Locate the cell with the specified text and output its [X, Y] center coordinate. 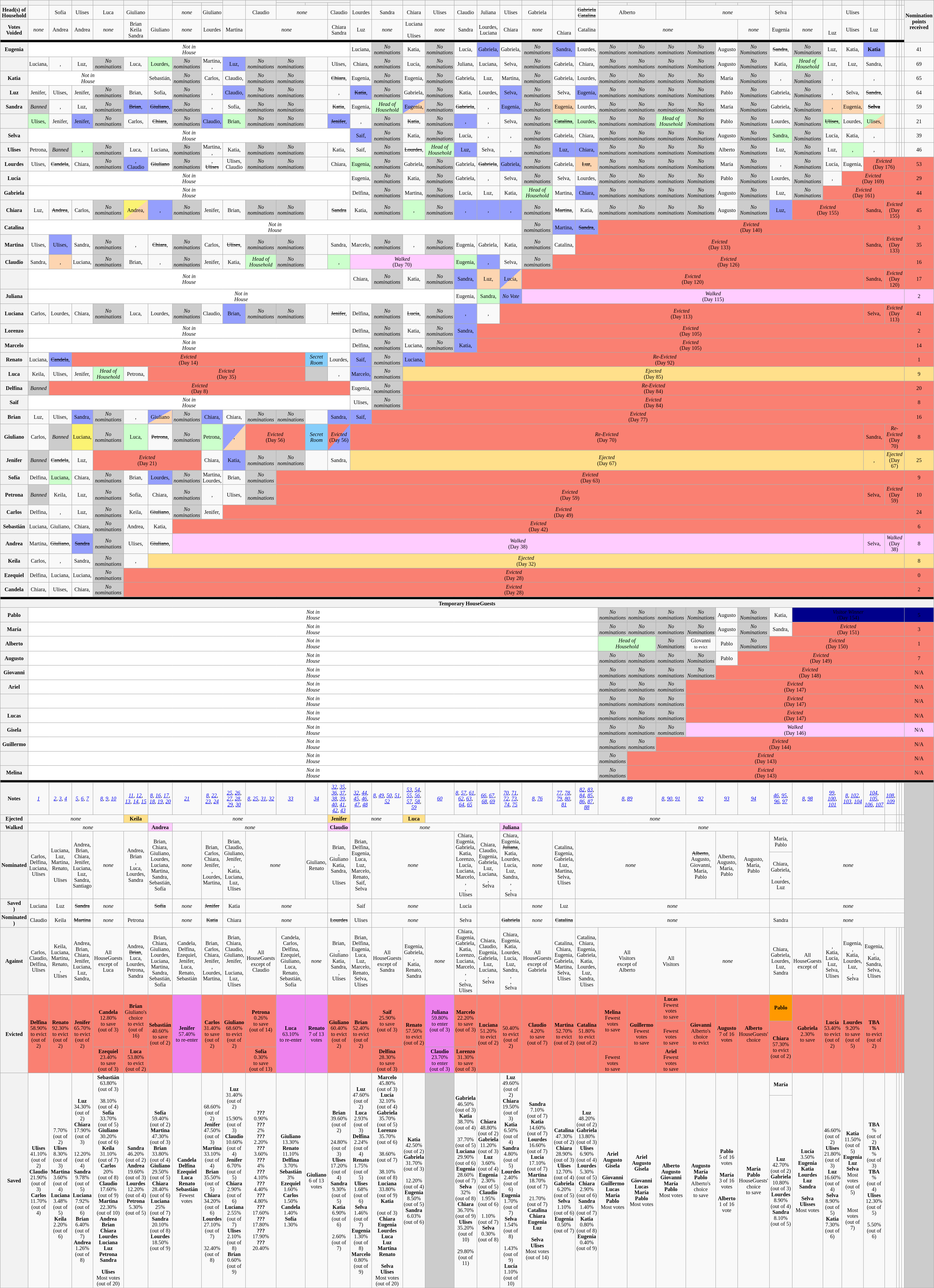
Lourdes9.20%to save(out of 5) [852, 1034]
Chiara,Eugenia,Gabriela,Katia,Lorenzo,Lucía,Luciana,Marcelo,,,Ulises [465, 865]
Evicted(Day 35) [226, 374]
TBA%(out of 2)TBA%(out of 3)TBA%(out of 4)Ulises12.30%(out of 5)5.50%(out of 6) [874, 1180]
Evicted(Day 161) [864, 193]
Martina52.70%to evict(out of 2) [564, 1034]
Evicted(Day 169) [873, 178]
34 [316, 798]
Brian,Delfina,Eugenia,Luca,Luz,Marcelo,Renato,Saif,Selva [361, 865]
Andrea,Brian,Chiara,Jenifer,Luciana,Luz,Sandra,Santiago [82, 865]
Martina,Lourdes, [212, 477]
AugustoMaríaPabloAlberto's choiceto save [701, 1180]
Marcelo [14, 345]
Evicted(Day 21) [147, 460]
Delfina28.30%to save(out of 3) [387, 1060]
10 [919, 495]
77, 78, 79, 80, 81 [564, 798]
???0.90%???2%???2.20%???3.60%???4%???4.10%???4.40%???4.80%???17.60%???17.80%???17.90%???20.40% [261, 1180]
Carlos,Delfina,Luciana,Ulises [39, 865]
Walked(Day 115) [713, 296]
Evicted(Day 148) [810, 672]
46, 95, 96, 97 [781, 798]
Katia42.50%(out of 2)Gabriela31.70%(out of 3)12.20%(out of 4)Eugenia8.50%(out of 5)Sandra6.03%(out of 6) [414, 1180]
Walked(Day 146) [795, 730]
39 [919, 135]
Brian52.40%to evict(out of 2) [361, 1034]
Chiara,Eugenia,Gabriela,Katia,Lorenzo,Luciana,Marcelo,,,Selva,Ulises [465, 961]
AlbertoAugustoGiovanniMaríaPabloMost votes [671, 1180]
Visitor Winner(Day 154) [848, 615]
Luciana51.20%to evict(out of 2) [488, 1034]
MaríaPabloHouseGuests' choiceto save [754, 1180]
AllHouseGuestsexcept of [808, 961]
59 [919, 107]
Katia11.50%(out of 5)EugeniaLuzSelvaMost votes(out of 5)Most votes(out of 7) [852, 1180]
Saif25.90%to save(out of 3) [387, 1021]
Luz34.30%(out of 2)Chiara17.90%(out of 3)12.20%(out of 4)Sandra9.78%(out of 5)Luciana7.92%(out of 6)Brian6.40%(out of 7)Andrea1.26%(out of 8) [82, 1180]
Luca53.80%to evict(out of 2) [136, 1060]
Augusto,María,Pablo [754, 865]
46 [919, 150]
Lorenzo [14, 331]
No Vote [511, 296]
,Claudio [136, 164]
Giuliano,Renato [316, 865]
Evicted(Day 150) [837, 644]
Gabriela2.30%to save [808, 1034]
50.40%to evict(out of 2) [511, 1034]
Carlos [14, 512]
45 [919, 210]
BrianGiuliano's choiceto evict(out of 16) [136, 1021]
66, 67, 68, 69 [488, 798]
Andrea,Brian,Chiara,Jenifer,Luciana,Luz,Sandra, [82, 961]
53 [919, 164]
32, 44, 45, 46, 47, 48 [361, 798]
Sebastián [14, 526]
AllHouseGuestsexcept ofLuca [108, 961]
Lucas [14, 715]
Juliana, [465, 64]
Renato57.50%to evict(out of 2) [414, 1034]
MelinaFewest votesto save [612, 1021]
Chiara,Eugenia,Juliana,Katia,Lourdes,Lucía,Luz,Sandra,,,Selva [511, 865]
65 [919, 78]
92 [701, 798]
Re-Evicted(Day 84) [653, 388]
70, 71, 72, 73, 74, 75 [511, 798]
8, 57, 61, 62, 63, 64, 65 [465, 798]
104, 105, 106, 107 [874, 798]
Chiara,Eugenia,Katia,Lourdes,Lucía,Luz,Sandra,,,Selva [511, 961]
2, 3, 4 [60, 798]
Evicted(Day 84) [653, 403]
94 [754, 798]
Giovanni [14, 672]
Evicted(Day 14) [188, 360]
Evicted(Day 126) [729, 262]
44 [919, 193]
8, 25, 31, 32 [261, 798]
Evicted [14, 1034]
AllVisitorsexcept ofAlberto [627, 961]
Gisela [14, 730]
29 [919, 178]
Juliana59.80%to enter(out of 3) [440, 1021]
AllHouseGuestsexcept ofSandra [387, 961]
,Ulises [212, 164]
8, 89 [627, 798]
Catalina,Eugenia,Gabriela,Luz,Martina,Selva,Ulises [564, 865]
24 [919, 512]
Saved [14, 1180]
68.60%(out of 2)Jenifer47.50%(out of 3)Martina33.10%(out of 4)Brian35.50%(out of 5)Chiara34.20%(out of 6)Lourdes27.10%(out of 7)32.40%(out of 8) [212, 1180]
Eugenia,Gabriela,,Katia,Renato,Sandra [414, 961]
Notes [14, 798]
46.60%(out of 2)Ulises21.80%(out of 3)Luz16.60%(out of 4)Selva8.90%(out of 5)Katia7.30%(out of 6) [832, 1180]
93 [727, 798]
82, 83, 84, 85, 86, 87, 88 [587, 798]
Chiara,Gabriela,,Lourdes,Luz [781, 875]
60 [440, 798]
Ezequiel23.40%to save(out of 3) [108, 1060]
Renato [14, 360]
Augusto7 of 16votes [727, 1034]
69 [919, 64]
Head(s) of Household [14, 13]
Ejected(Day 85) [653, 374]
33 [291, 798]
17 [919, 279]
Andrea,Brian,Luca,Lourdes,Petrona,Sandra [136, 961]
32, 35, 36, 37, 38, 39, 40, 41, 42, 43 [339, 798]
Sebastián40.60%to save(out of 2) [160, 1034]
GiovanniAlberto's choiceto evict [701, 1034]
Alberto,Augusto,María,Pablo [727, 865]
11, 12, 13, 14, 15 [136, 798]
8, 9, 10 [108, 798]
ChiaraSandra [339, 29]
53, 54, 55, 56, 57, 58, 59 [414, 798]
Evicted(Day 149) [821, 658]
Re-Evicted(Day 92) [665, 360]
Saved) [14, 906]
Chiara57.30%to evict(out of 2) [781, 1047]
Jenifer65.70%to evict(out of 2) [82, 1034]
Eugenia,,Katia,Lourdes,Luz,,Selva [852, 961]
Brian39.60%(out of 2)24.80%(out of 3)Ulises17.20%(out of 4)Sandra9.30%(out of 5)Katia6.90%(out of 6)2.60%(out of 7) [339, 1180]
ArielFewest votesto save [671, 1060]
María,Pablo [781, 842]
Giuliano6 of 13votes [316, 1180]
Guillermo [14, 744]
Eugenia,,Katia,Sandra,Selva,Ulises [874, 961]
Evicted(Day 151) [848, 629]
Evicted(Day 140) [751, 227]
AllHouseGuestsexcept ofGabriela [537, 961]
Claudio4.20%to save(out of 7) [537, 1034]
Giovannito evict [701, 644]
Delfina [14, 388]
GabrielaCatalina [587, 13]
8, 98 [808, 798]
Walked(Day 70) [402, 262]
ArielAugustoGiselaGiovanniGuillermoLucasMaríaPabloMost votes [612, 1180]
Ejected [14, 819]
Candela,Delfina,Ezequiel,Jenifer,Luca,Renato,Sebastián [187, 961]
Chiara,Gabriela,Lourdes,Luz,Sandra [781, 961]
Catalina51.80%to evict(out of 2) [587, 1034]
Petrona0.26%to save(out of 14) [261, 1021]
Candela,Carlos,Delfina,Ezequiel,Giuliano,Luca,Renato,Sebastián,Sofía [291, 961]
Keila,Luciana,Martina,Renato,,Ulises [60, 961]
0 [919, 575]
Evicted(Day 77) [638, 417]
25 [919, 460]
99, 100, 101 [832, 798]
Catalina,Chiara,Eugenia,Gabriela,Martina,Selva,Ulises [564, 961]
Brian,Chiara,Claudio,Giuliano,Jenifer,Luciana,Luz,Ulises [234, 961]
5 [919, 615]
64 [919, 92]
Luciana,Luz,Martina,Renato,Ulises [60, 865]
Votes Voided [14, 29]
Pablo5 of 16 votesMaría3 of 16 votesAlberto1 of 16 vote [727, 1180]
Melina [14, 773]
Nomination points received [919, 21]
Evicted(Day 42) [538, 526]
AllVisitors [671, 961]
Catalina47.30%(out of 2)Chiara28.90%(out of 3)Ulises12.70%(out of 4)Gabriela6.20%(out of 5)Selva1.10%(out of 6)Eugenia0.50%(out of 7) [564, 1180]
8, 16, 17, 18, 19, 20 [160, 798]
GuillermoFewest votesto save [642, 1034]
6 [919, 526]
Ulises41.10%(out of 2)Claudio21.90%(out of 3)Carlos11.70%(out of 4) [39, 1180]
8, 90, 91 [671, 798]
35 [919, 244]
Luz42.70%(out of 2)Gabriela10.80%(out of 3)Lourdes8.90%(out of 4)Sandra8.10%(out of 5) [781, 1191]
14 [919, 345]
Lourdes,Luciana [488, 29]
BrianKeilaSandra [136, 29]
Claudio23.70%to enter(out of 3) [440, 1060]
CandelaDelfinaEzequielLucaRenatoSebastiánFewest votes [187, 1180]
,Katia,Lucía,Luz,Selva,Ulises [832, 961]
Renato7 of 13votes [316, 1034]
Sandra46.20%(out of 2)Andrea19.60%(out of 3)Lourdes12.20%(out of 4)Petrona5.30%(out of 5) [136, 1180]
5, 6, 7 [82, 798]
LucasFewest votesto save [671, 1008]
Brian,Delfina,Eugenia,Luca,Luz,Marcelo,Renato,Selva,Ulises [361, 961]
Carlos31.40%to save(out of 2) [212, 1034]
Ulises,Claudio [234, 164]
Brian [14, 417]
Jenifer57.40%to re-enter [187, 1034]
Temporary HouseGuests [467, 603]
AlbertoHouseGuests' choice [754, 1034]
Carlos,Claudio,Delfina,Ulises [39, 961]
Evicted(Day 144) [780, 744]
Chiara48.80%(out of 2)Gabriela11.20%(out of 3)Luz3.60%(out of 4)Eugenia2.30%(out of 5)Claudio1.95%(out of 6)1.10%(out of 7)Selva0.30%(out of 8) [488, 1180]
Evicted(Day 63) [590, 477]
Brian,,GiulianoKatia,Sandra,,Ulises [339, 961]
TBA%to evict(out of 2) [874, 1034]
Against [14, 961]
Giuliano13.30%Renato11.10%Delfina3.70%Sebastián3%Ezequiel1.60%Carlos1.50%Candela1.40%Sofía1.30% [291, 1180]
LucianaUlises [414, 29]
8, 22, 23, 24 [212, 798]
Brian,,GiulianoKatia,Sandra,Ulises [339, 865]
Andrea,Brian,Luca,Lourdes,Sandra [136, 865]
7 [919, 658]
Candela12.80%to save(out of 3) [108, 1021]
20 [919, 388]
8, 49, 50, 51, 52 [387, 798]
Ariel [14, 687]
Brian,Claudio,Giuliano,Jenifer,,Katia,Luciana,Luz,Ulises [234, 865]
Sebastián, [160, 78]
AllHouseGuestsexcept ofClaudio [261, 961]
Giuliano60.40%to evict(out of 2) [339, 1034]
Marcelo22.20%to save(out of 3) [465, 1021]
Evicted(Day 8) [200, 388]
Alberto,Augusto,Giovanni,María,Pablo [701, 865]
Nominated) [14, 920]
Candela [14, 590]
Lucía53.40%to evict(out of 2) [832, 1034]
ArielAugustoGiselaGiovanniLucasMaríaPabloMost votes [642, 1180]
Delfina58.90%to evict(out of 2) [39, 1034]
Walked [14, 827]
7.70%(out of 2)Ulises8.30%(out of 3)Martina3.60%(out of 4)Luciana3.48%(out of 5)Keila2.20%(out of 6) [60, 1180]
Nominated [14, 865]
Ejected(Day 32) [526, 561]
Evicted(Day 176) [884, 164]
25, 26, 27, 28, 29, 30 [234, 798]
Catalina,Chiara,Eugenia,Gabriela,Katia,Lourdes,Luz,Sandra,Ulises [587, 961]
Ezequiel [14, 575]
8, 102, 103, 104 [852, 798]
108, 109 [890, 798]
Renato92.30%to evict(out of 2) [60, 1034]
8, 76 [537, 798]
Luca63.10%to re-enter [291, 1034]
Lorenzo31.30%to save(out of 3) [465, 1060]
Evicted(Day 49) [563, 512]
Sofía0.30%to save(out of 13) [261, 1060]
Giuliano68.60%to evict(out of 2) [234, 1034]
Lucía3.50%EugeniaKatiaLourdesLuzSandraSelvaUlissesMost votes [808, 1180]
